Provide the [X, Y] coordinate of the cell's center where the given text is located.  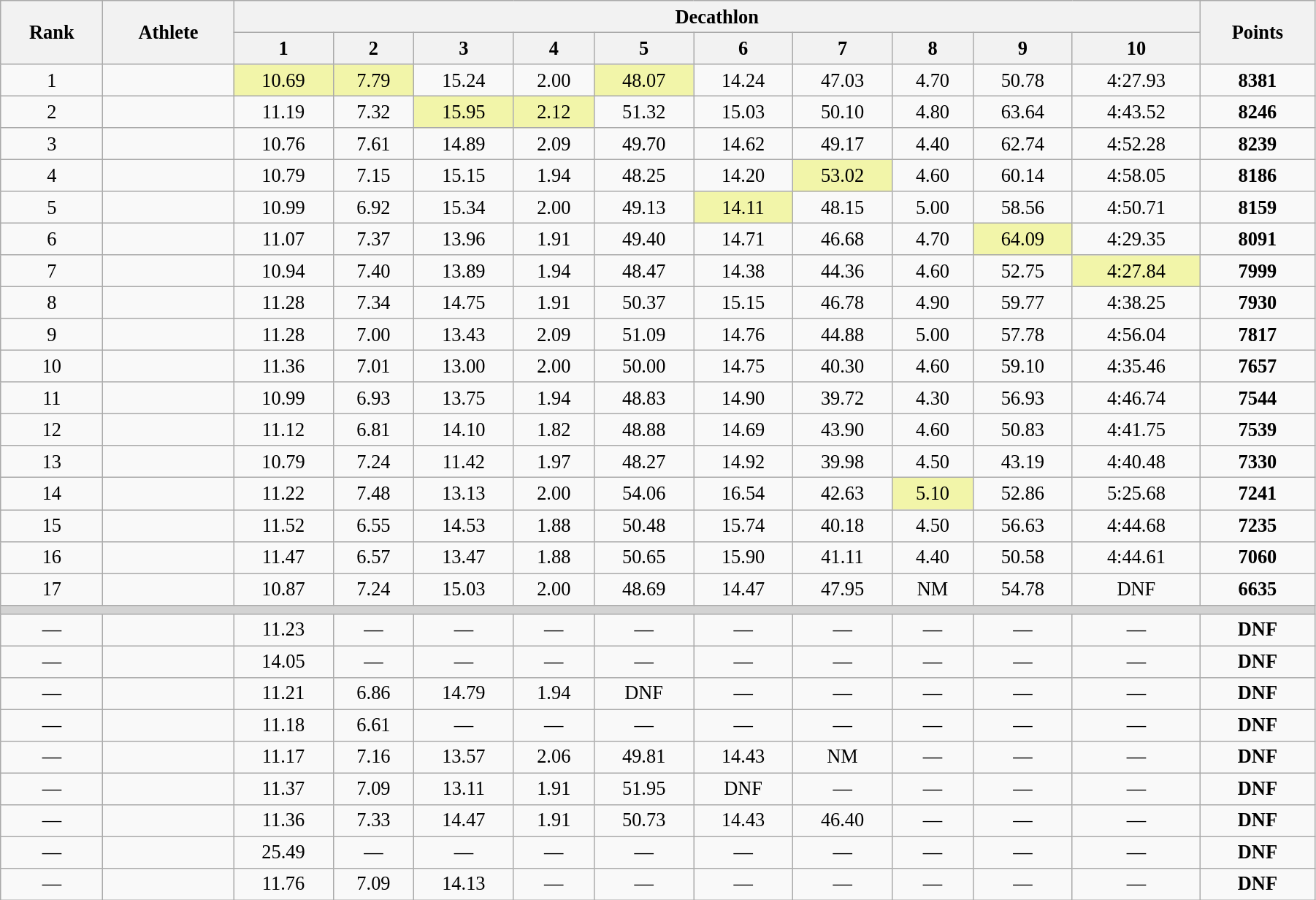
48.07 [644, 80]
13.89 [464, 271]
49.17 [843, 144]
4:38.25 [1136, 302]
4:46.74 [1136, 398]
11.22 [283, 494]
7.00 [374, 335]
13.43 [464, 335]
6.93 [374, 398]
14.10 [464, 430]
49.70 [644, 144]
11.23 [283, 630]
11.42 [464, 462]
17 [52, 589]
12 [52, 430]
7.33 [374, 820]
10.69 [283, 80]
50.73 [644, 820]
13.11 [464, 789]
7241 [1258, 494]
64.09 [1022, 239]
47.03 [843, 80]
41.11 [843, 557]
15.95 [464, 112]
11.52 [283, 525]
7999 [1258, 271]
7330 [1258, 462]
52.75 [1022, 271]
7.48 [374, 494]
7817 [1258, 335]
7235 [1258, 525]
5:25.68 [1136, 494]
11.07 [283, 239]
1.82 [554, 430]
7539 [1258, 430]
4.80 [933, 112]
48.47 [644, 271]
59.77 [1022, 302]
8246 [1258, 112]
13.57 [464, 757]
15.24 [464, 80]
11.47 [283, 557]
2.06 [554, 757]
15.90 [743, 557]
13.00 [464, 366]
42.63 [843, 494]
8159 [1258, 207]
59.10 [1022, 366]
40.18 [843, 525]
8186 [1258, 175]
49.81 [644, 757]
11.19 [283, 112]
40.30 [843, 366]
4:43.52 [1136, 112]
6.57 [374, 557]
13.96 [464, 239]
Points [1258, 32]
8239 [1258, 144]
14.79 [464, 693]
4:56.04 [1136, 335]
15.34 [464, 207]
51.95 [644, 789]
56.93 [1022, 398]
48.27 [644, 462]
14.38 [743, 271]
46.78 [843, 302]
46.40 [843, 820]
6.61 [374, 725]
10.87 [283, 589]
6635 [1258, 589]
11.21 [283, 693]
50.58 [1022, 557]
50.83 [1022, 430]
51.32 [644, 112]
48.15 [843, 207]
14 [52, 494]
7.37 [374, 239]
2.12 [554, 112]
39.72 [843, 398]
15 [52, 525]
48.69 [644, 589]
49.13 [644, 207]
4:40.48 [1136, 462]
4:35.46 [1136, 366]
54.78 [1022, 589]
7.01 [374, 366]
11.76 [283, 884]
13 [52, 462]
14.92 [743, 462]
14.71 [743, 239]
49.40 [644, 239]
6.86 [374, 693]
11.18 [283, 725]
56.63 [1022, 525]
14.89 [464, 144]
16.54 [743, 494]
60.14 [1022, 175]
7.79 [374, 80]
46.68 [843, 239]
11 [52, 398]
50.37 [644, 302]
7.34 [374, 302]
7.61 [374, 144]
4:44.61 [1136, 557]
50.48 [644, 525]
10.94 [283, 271]
4:41.75 [1136, 430]
11.37 [283, 789]
14.90 [743, 398]
11.17 [283, 757]
14.24 [743, 80]
50.78 [1022, 80]
44.88 [843, 335]
50.00 [644, 366]
62.74 [1022, 144]
51.09 [644, 335]
48.83 [644, 398]
1.97 [554, 462]
14.76 [743, 335]
53.02 [843, 175]
Athlete [168, 32]
11.12 [283, 430]
6.81 [374, 430]
13.47 [464, 557]
48.88 [644, 430]
4:50.71 [1136, 207]
14.62 [743, 144]
14.13 [464, 884]
7544 [1258, 398]
58.56 [1022, 207]
7.15 [374, 175]
14.69 [743, 430]
4:29.35 [1136, 239]
16 [52, 557]
4:27.93 [1136, 80]
4.90 [933, 302]
8091 [1258, 239]
54.06 [644, 494]
6.92 [374, 207]
50.10 [843, 112]
15.74 [743, 525]
Rank [52, 32]
39.98 [843, 462]
10.76 [283, 144]
13.75 [464, 398]
14.11 [743, 207]
4:58.05 [1136, 175]
25.49 [283, 853]
44.36 [843, 271]
7930 [1258, 302]
47.95 [843, 589]
50.65 [644, 557]
14.53 [464, 525]
52.86 [1022, 494]
43.90 [843, 430]
63.64 [1022, 112]
4.30 [933, 398]
4:44.68 [1136, 525]
8381 [1258, 80]
4:27.84 [1136, 271]
5.10 [933, 494]
7.16 [374, 757]
57.78 [1022, 335]
7.32 [374, 112]
14.05 [283, 661]
13.13 [464, 494]
48.25 [644, 175]
Decathlon [717, 16]
43.19 [1022, 462]
6.55 [374, 525]
4:52.28 [1136, 144]
7060 [1258, 557]
7.40 [374, 271]
7657 [1258, 366]
14.20 [743, 175]
